From the cell containing the given text, extract its center point as (X, Y) coordinate. 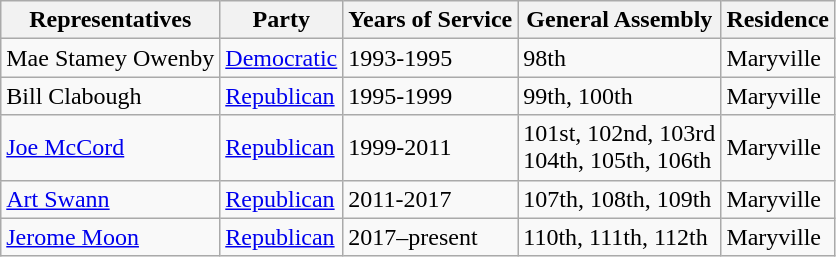
Joe McCord (110, 148)
Residence (778, 20)
2017–present (430, 237)
Years of Service (430, 20)
110th, 111th, 112th (620, 237)
Jerome Moon (110, 237)
98th (620, 58)
1999-2011 (430, 148)
107th, 108th, 109th (620, 199)
101st, 102nd, 103rd104th, 105th, 106th (620, 148)
General Assembly (620, 20)
Democratic (282, 58)
1993-1995 (430, 58)
Party (282, 20)
1995-1999 (430, 96)
Representatives (110, 20)
Art Swann (110, 199)
99th, 100th (620, 96)
Bill Clabough (110, 96)
2011-2017 (430, 199)
Mae Stamey Owenby (110, 58)
